Locate the cell with the specified text and output its (X, Y) center coordinate. 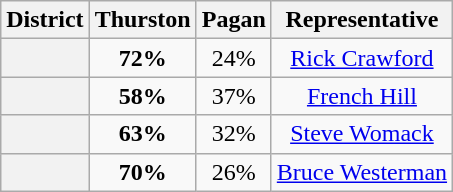
District (45, 20)
Thurston (142, 20)
Representative (362, 20)
32% (234, 134)
Steve Womack (362, 134)
Rick Crawford (362, 58)
63% (142, 134)
72% (142, 58)
Pagan (234, 20)
French Hill (362, 96)
24% (234, 58)
37% (234, 96)
70% (142, 172)
Bruce Westerman (362, 172)
58% (142, 96)
26% (234, 172)
